Return the [X, Y] coordinate for the center point of the cell that contains the specified text.  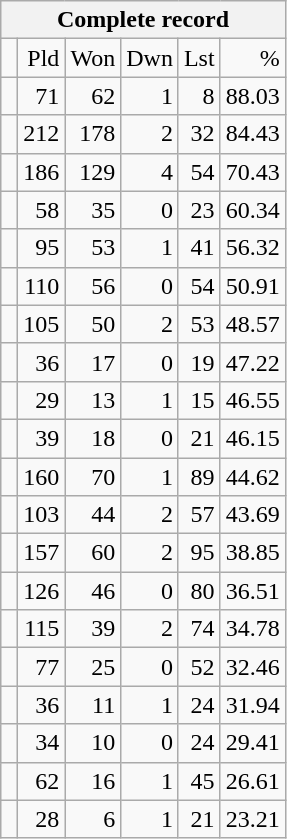
157 [42, 553]
47.22 [252, 362]
31.94 [252, 705]
115 [42, 629]
50.91 [252, 286]
56.32 [252, 248]
56 [93, 286]
50 [93, 324]
46.55 [252, 400]
160 [42, 477]
32 [199, 134]
32.46 [252, 667]
17 [93, 362]
70 [93, 477]
71 [42, 96]
26.61 [252, 781]
212 [42, 134]
8 [199, 96]
29 [42, 400]
13 [93, 400]
29.41 [252, 743]
25 [93, 667]
10 [93, 743]
41 [199, 248]
44.62 [252, 477]
129 [93, 172]
110 [42, 286]
23 [199, 210]
186 [42, 172]
16 [93, 781]
Pld [42, 58]
126 [42, 591]
36.51 [252, 591]
89 [199, 477]
28 [42, 819]
46 [93, 591]
48.57 [252, 324]
60.34 [252, 210]
178 [93, 134]
15 [199, 400]
80 [199, 591]
Dwn [150, 58]
18 [93, 438]
34.78 [252, 629]
11 [93, 705]
% [252, 58]
103 [42, 515]
6 [93, 819]
Lst [199, 58]
57 [199, 515]
70.43 [252, 172]
45 [199, 781]
44 [93, 515]
105 [42, 324]
35 [93, 210]
84.43 [252, 134]
19 [199, 362]
77 [42, 667]
Won [93, 58]
4 [150, 172]
60 [93, 553]
38.85 [252, 553]
74 [199, 629]
34 [42, 743]
46.15 [252, 438]
52 [199, 667]
88.03 [252, 96]
58 [42, 210]
43.69 [252, 515]
Complete record [143, 20]
23.21 [252, 819]
